Provide the (x, y) coordinate of the cell's center where the given text is located.  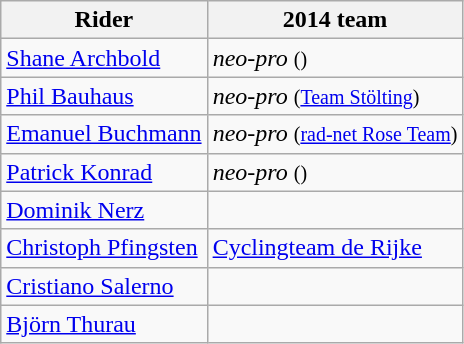
Emanuel Buchmann (104, 134)
Rider (104, 20)
Christoph Pfingsten (104, 248)
Phil Bauhaus (104, 96)
Cristiano Salerno (104, 286)
Dominik Nerz (104, 210)
neo-pro (Team Stölting) (335, 96)
Cyclingteam de Rijke (335, 248)
Patrick Konrad (104, 172)
neo-pro (rad-net Rose Team) (335, 134)
Shane Archbold (104, 58)
Björn Thurau (104, 324)
2014 team (335, 20)
